Pinpoint the cell where the given text exists, returning its (X, Y) midpoint coordinate. 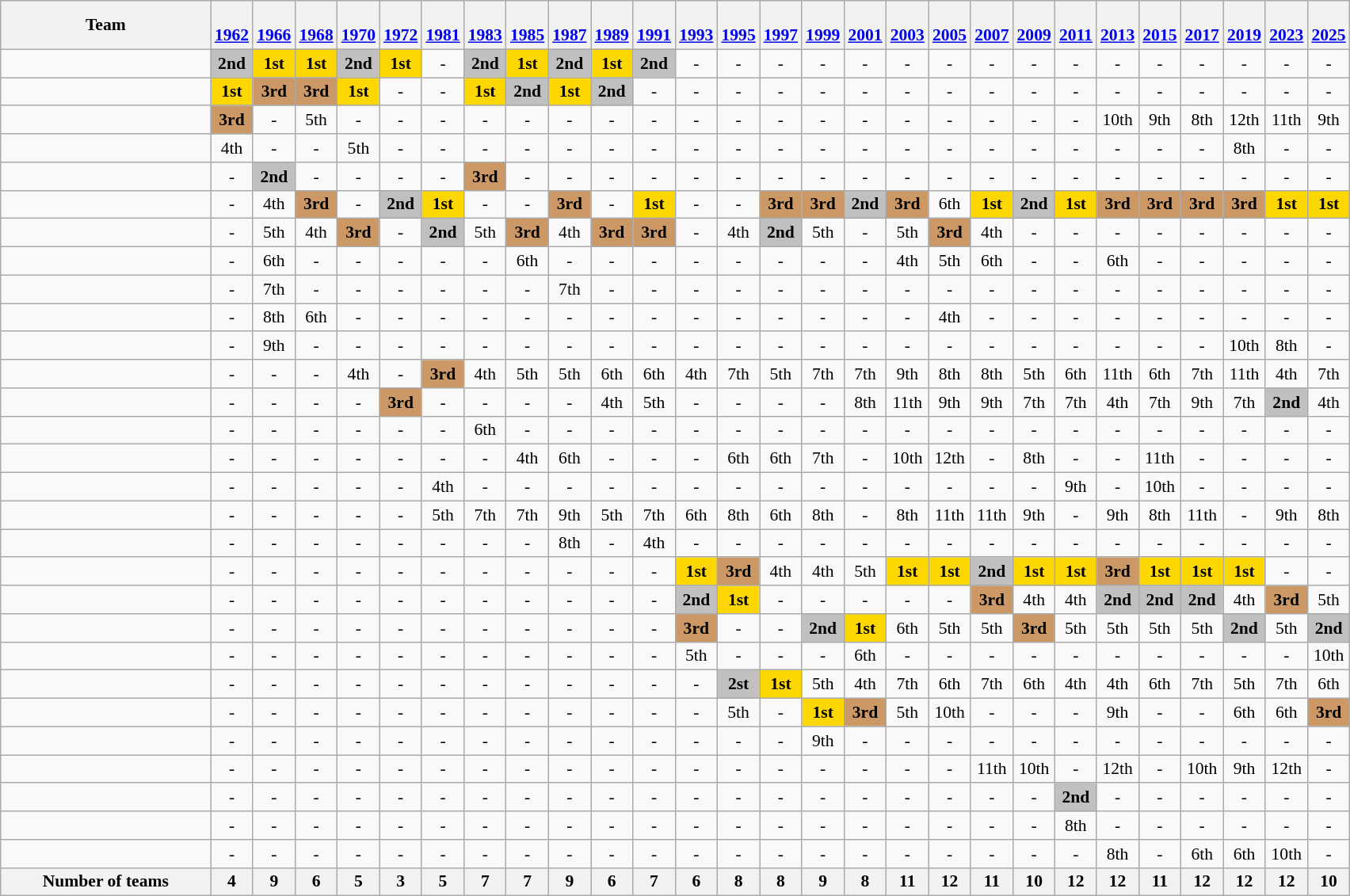
2023 (1287, 25)
1991 (654, 25)
2019 (1244, 25)
1968 (315, 25)
1995 (738, 25)
2011 (1076, 25)
2017 (1203, 25)
2001 (865, 25)
2007 (992, 25)
2009 (1035, 25)
1987 (569, 25)
1989 (612, 25)
1983 (485, 25)
1997 (781, 25)
1981 (442, 25)
2015 (1160, 25)
1985 (528, 25)
2013 (1117, 25)
Team (106, 25)
Number of teams (106, 882)
1966 (274, 25)
2003 (908, 25)
3 (401, 882)
2005 (949, 25)
1999 (822, 25)
2st (738, 684)
1970 (358, 25)
1972 (401, 25)
2025 (1328, 25)
4 (231, 882)
1993 (696, 25)
1962 (231, 25)
